Detect which cell encompasses the target text, then output its (X, Y) center coordinate. 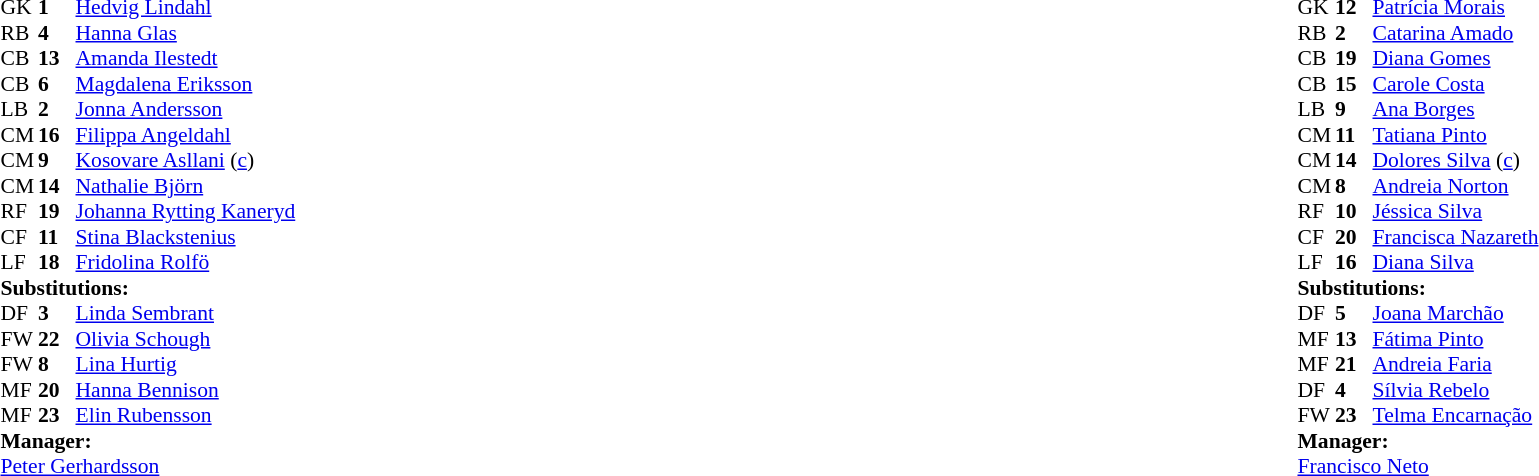
Francisca Nazareth (1455, 237)
Johanna Rytting Kaneryd (186, 211)
5 (1354, 313)
6 (57, 84)
Joana Marchão (1455, 313)
18 (57, 263)
Kosovare Asllani (c) (186, 161)
Linda Sembrant (186, 313)
Andreia Norton (1455, 186)
15 (1354, 84)
Jéssica Silva (1455, 211)
Olivia Schough (186, 339)
Fridolina Rolfö (186, 263)
Stina Blackstenius (186, 237)
10 (1354, 211)
Lina Hurtig (186, 365)
Nathalie Björn (186, 186)
Dolores Silva (c) (1455, 161)
Magdalena Eriksson (186, 84)
Sílvia Rebelo (1455, 390)
Andreia Faria (1455, 365)
Carole Costa (1455, 84)
Elin Rubensson (186, 415)
Jonna Andersson (186, 109)
21 (1354, 365)
Tatiana Pinto (1455, 135)
Catarina Amado (1455, 33)
Hanna Glas (186, 33)
Ana Borges (1455, 109)
Telma Encarnação (1455, 415)
Hanna Bennison (186, 390)
Amanda Ilestedt (186, 59)
Diana Silva (1455, 263)
22 (57, 339)
3 (57, 313)
Diana Gomes (1455, 59)
Fátima Pinto (1455, 339)
Filippa Angeldahl (186, 135)
